Scan for the cell matching the given text and deliver its [x, y] coordinate at center. 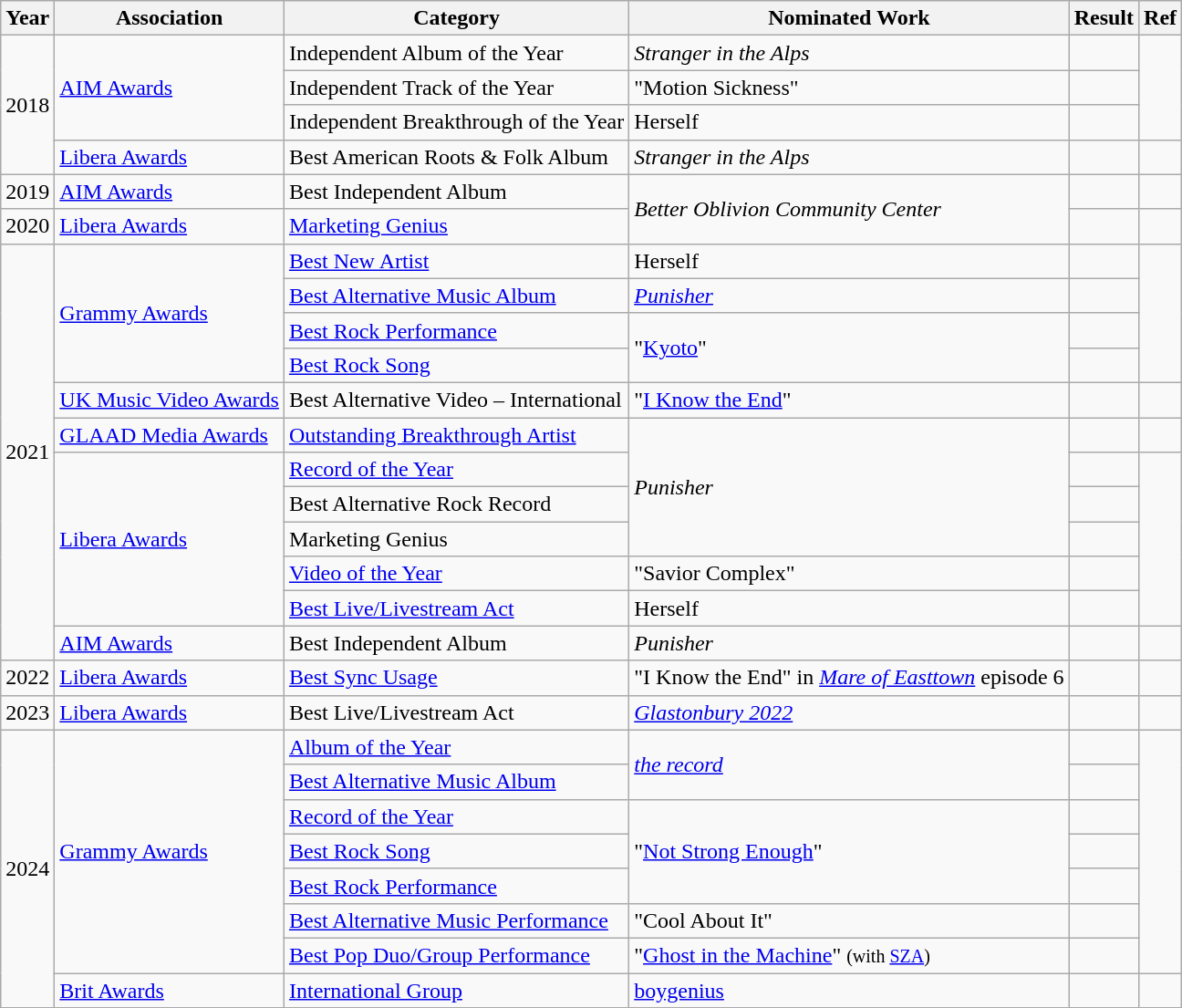
2022 [27, 678]
Year [27, 18]
Best Sync Usage [456, 678]
"Ghost in the Machine" (with SZA) [849, 955]
Best New Artist [456, 261]
Best Alternative Video – International [456, 400]
Independent Track of the Year [456, 88]
"Cool About It" [849, 920]
2018 [27, 105]
Independent Breakthrough of the Year [456, 122]
International Group [456, 990]
Video of the Year [456, 574]
Category [456, 18]
"Kyoto" [849, 348]
"Not Strong Enough" [849, 851]
Result [1104, 18]
"Savior Complex" [849, 574]
Album of the Year [456, 747]
2019 [27, 192]
Glastonbury 2022 [849, 712]
Best American Roots & Folk Album [456, 157]
2021 [27, 452]
"Motion Sickness" [849, 88]
Best Pop Duo/Group Performance [456, 955]
Nominated Work [849, 18]
GLAAD Media Awards [170, 435]
Better Oblivion Community Center [849, 209]
Best Alternative Rock Record [456, 504]
2024 [27, 868]
Independent Album of the Year [456, 53]
2020 [27, 226]
"I Know the End" in Mare of Easttown episode 6 [849, 678]
Association [170, 18]
"I Know the End" [849, 400]
2023 [27, 712]
boygenius [849, 990]
Brit Awards [170, 990]
UK Music Video Awards [170, 400]
Ref [1160, 18]
Outstanding Breakthrough Artist [456, 435]
Best Alternative Music Performance [456, 920]
the record [849, 764]
